Find where the given text appears and provide that cell's center as (X, Y) coordinate. 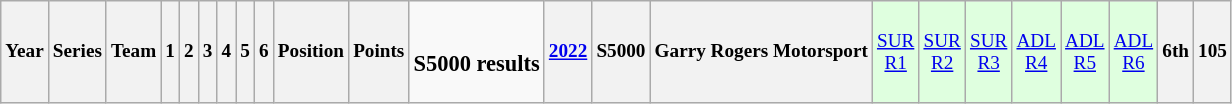
SURR1 (895, 52)
Series (77, 52)
S5000 (621, 52)
2022 (568, 52)
ADLR5 (1084, 52)
SURR3 (988, 52)
6 (264, 52)
Garry Rogers Motorsport (761, 52)
ADLR6 (1134, 52)
6th (1176, 52)
Year (25, 52)
5 (246, 52)
1 (170, 52)
2 (190, 52)
105 (1213, 52)
Team (133, 52)
Position (310, 52)
3 (208, 52)
Points (379, 52)
ADLR4 (1036, 52)
4 (226, 52)
S5000 results (476, 52)
SURR2 (942, 52)
